Pinpoint the cell where the given text exists, returning its (x, y) midpoint coordinate. 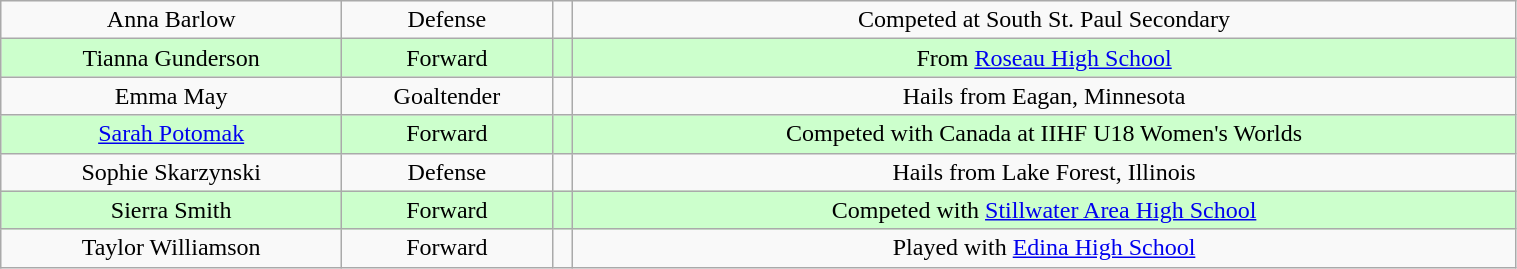
Taylor Williamson (172, 248)
Anna Barlow (172, 20)
Emma May (172, 96)
Tianna Gunderson (172, 58)
Competed with Stillwater Area High School (1044, 210)
Hails from Eagan, Minnesota (1044, 96)
From Roseau High School (1044, 58)
Competed at South St. Paul Secondary (1044, 20)
Hails from Lake Forest, Illinois (1044, 172)
Sarah Potomak (172, 134)
Competed with Canada at IIHF U18 Women's Worlds (1044, 134)
Sophie Skarzynski (172, 172)
Played with Edina High School (1044, 248)
Goaltender (448, 96)
Sierra Smith (172, 210)
